Return [x, y] of the center of cell containing provided text 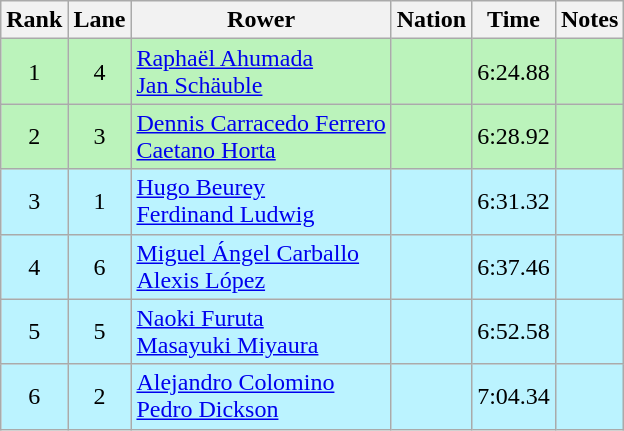
Time [514, 20]
Dennis Carracedo FerreroCaetano Horta [261, 136]
Naoki FurutaMasayuki Miyaura [261, 332]
6:28.92 [514, 136]
7:04.34 [514, 396]
6:37.46 [514, 266]
Rank [34, 20]
6:31.32 [514, 202]
Hugo BeureyFerdinand Ludwig [261, 202]
Raphaël AhumadaJan Schäuble [261, 72]
Alejandro ColominoPedro Dickson [261, 396]
Lane [100, 20]
Nation [431, 20]
Miguel Ángel CarballoAlexis López [261, 266]
Rower [261, 20]
6:24.88 [514, 72]
Notes [589, 20]
6:52.58 [514, 332]
